Identify which cell holds the provided text, then report its [X, Y] central coordinate. 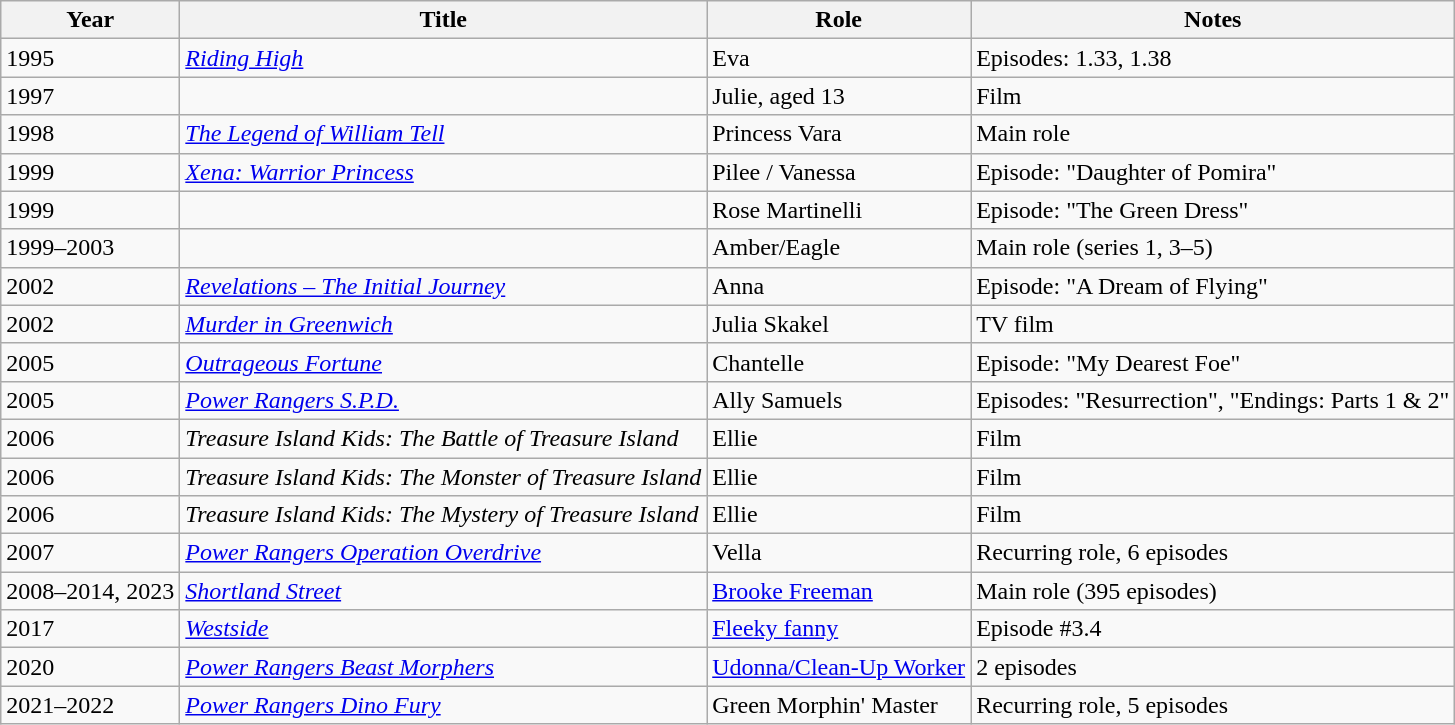
Episode: "A Dream of Flying" [1213, 286]
2007 [90, 553]
Episode #3.4 [1213, 629]
Treasure Island Kids: The Mystery of Treasure Island [444, 515]
Treasure Island Kids: The Battle of Treasure Island [444, 438]
Title [444, 20]
Power Rangers Beast Morphers [444, 667]
Episodes: "Resurrection", "Endings: Parts 1 & 2" [1213, 400]
Episodes: 1.33, 1.38 [1213, 58]
1995 [90, 58]
Treasure Island Kids: The Monster of Treasure Island [444, 477]
Fleeky fanny [839, 629]
Princess Vara [839, 134]
Eva [839, 58]
2017 [90, 629]
Power Rangers Dino Fury [444, 705]
Main role (series 1, 3–5) [1213, 248]
Revelations – The Initial Journey [444, 286]
Notes [1213, 20]
Pilee / Vanessa [839, 172]
Julia Skakel [839, 324]
Role [839, 20]
Westside [444, 629]
2 episodes [1213, 667]
Murder in Greenwich [444, 324]
Riding High [444, 58]
1998 [90, 134]
The Legend of William Tell [444, 134]
2020 [90, 667]
Udonna/Clean-Up Worker [839, 667]
Vella [839, 553]
2008–2014, 2023 [90, 591]
Amber/Eagle [839, 248]
1999–2003 [90, 248]
Julie, aged 13 [839, 96]
Episode: "Daughter of Pomira" [1213, 172]
Year [90, 20]
Brooke Freeman [839, 591]
Episode: "My Dearest Foe" [1213, 362]
Green Morphin' Master [839, 705]
Chantelle [839, 362]
Power Rangers S.P.D. [444, 400]
Power Rangers Operation Overdrive [444, 553]
Recurring role, 5 episodes [1213, 705]
Recurring role, 6 episodes [1213, 553]
Shortland Street [444, 591]
Outrageous Fortune [444, 362]
Ally Samuels [839, 400]
2021–2022 [90, 705]
Episode: "The Green Dress" [1213, 210]
Xena: Warrior Princess [444, 172]
Rose Martinelli [839, 210]
TV film [1213, 324]
Anna [839, 286]
1997 [90, 96]
Main role [1213, 134]
Main role (395 episodes) [1213, 591]
